For the text-containing cell, return its midpoint in (x, y) coordinate format. 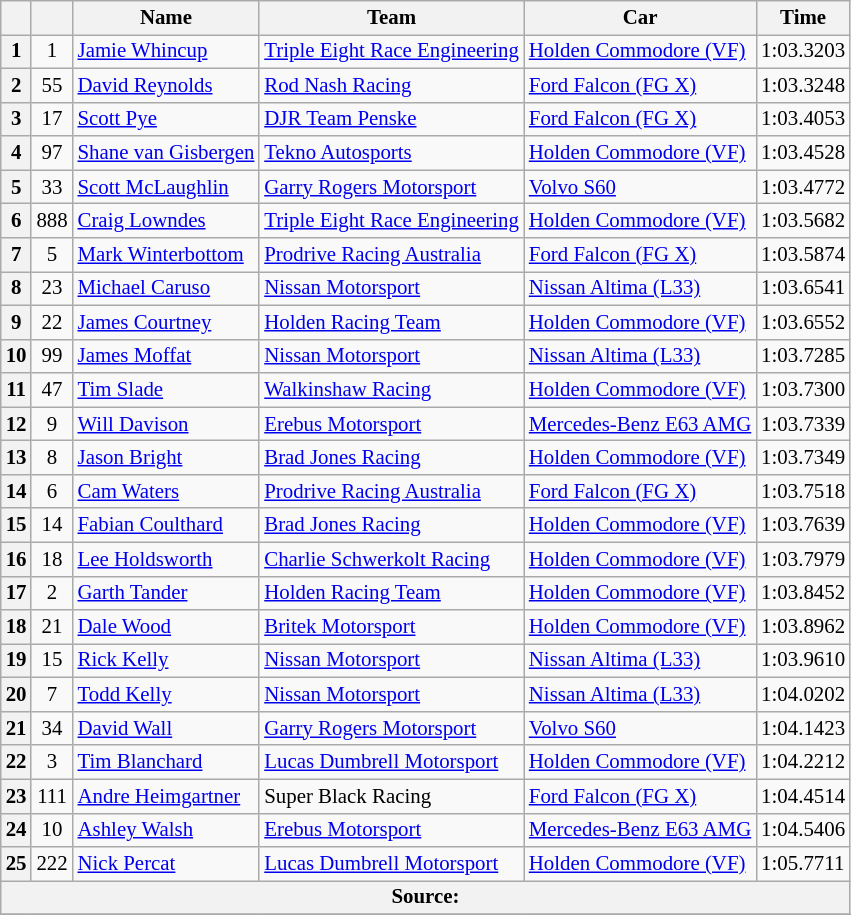
1:04.1423 (803, 728)
1:03.3203 (803, 51)
11 (16, 390)
1:03.9610 (803, 661)
1:04.4514 (803, 796)
Cam Waters (166, 491)
Lee Holdsworth (166, 559)
Jamie Whincup (166, 51)
1:03.5682 (803, 221)
Andre Heimgartner (166, 796)
55 (52, 85)
Dale Wood (166, 627)
1:03.5874 (803, 255)
19 (16, 661)
25 (16, 864)
13 (16, 458)
Time (803, 18)
12 (16, 424)
4 (16, 153)
Super Black Racing (392, 796)
Walkinshaw Racing (392, 390)
888 (52, 221)
Jason Bright (166, 458)
Todd Kelly (166, 695)
1:03.4772 (803, 187)
Scott Pye (166, 119)
Garth Tander (166, 593)
James Moffat (166, 356)
Craig Lowndes (166, 221)
1:03.4528 (803, 153)
1:03.6541 (803, 288)
Charlie Schwerkolt Racing (392, 559)
DJR Team Penske (392, 119)
Britek Motorsport (392, 627)
Name (166, 18)
1:03.7979 (803, 559)
Tim Slade (166, 390)
1:04.0202 (803, 695)
1:03.7518 (803, 491)
97 (52, 153)
Source: (426, 898)
Scott McLaughlin (166, 187)
Ashley Walsh (166, 830)
33 (52, 187)
Rod Nash Racing (392, 85)
1:04.5406 (803, 830)
Will Davison (166, 424)
1:05.7711 (803, 864)
Michael Caruso (166, 288)
47 (52, 390)
Tekno Autosports (392, 153)
1:04.2212 (803, 762)
1:03.7300 (803, 390)
Fabian Coulthard (166, 525)
Rick Kelly (166, 661)
1:03.7639 (803, 525)
Shane van Gisbergen (166, 153)
David Reynolds (166, 85)
24 (16, 830)
Car (640, 18)
1:03.7285 (803, 356)
Tim Blanchard (166, 762)
Team (392, 18)
34 (52, 728)
David Wall (166, 728)
1:03.4053 (803, 119)
1:03.8452 (803, 593)
20 (16, 695)
99 (52, 356)
16 (16, 559)
1:03.6552 (803, 322)
222 (52, 864)
1:03.7349 (803, 458)
1:03.3248 (803, 85)
1:03.8962 (803, 627)
Mark Winterbottom (166, 255)
111 (52, 796)
Nick Percat (166, 864)
1:03.7339 (803, 424)
James Courtney (166, 322)
